Scan for the cell matching the given text and deliver its [x, y] coordinate at center. 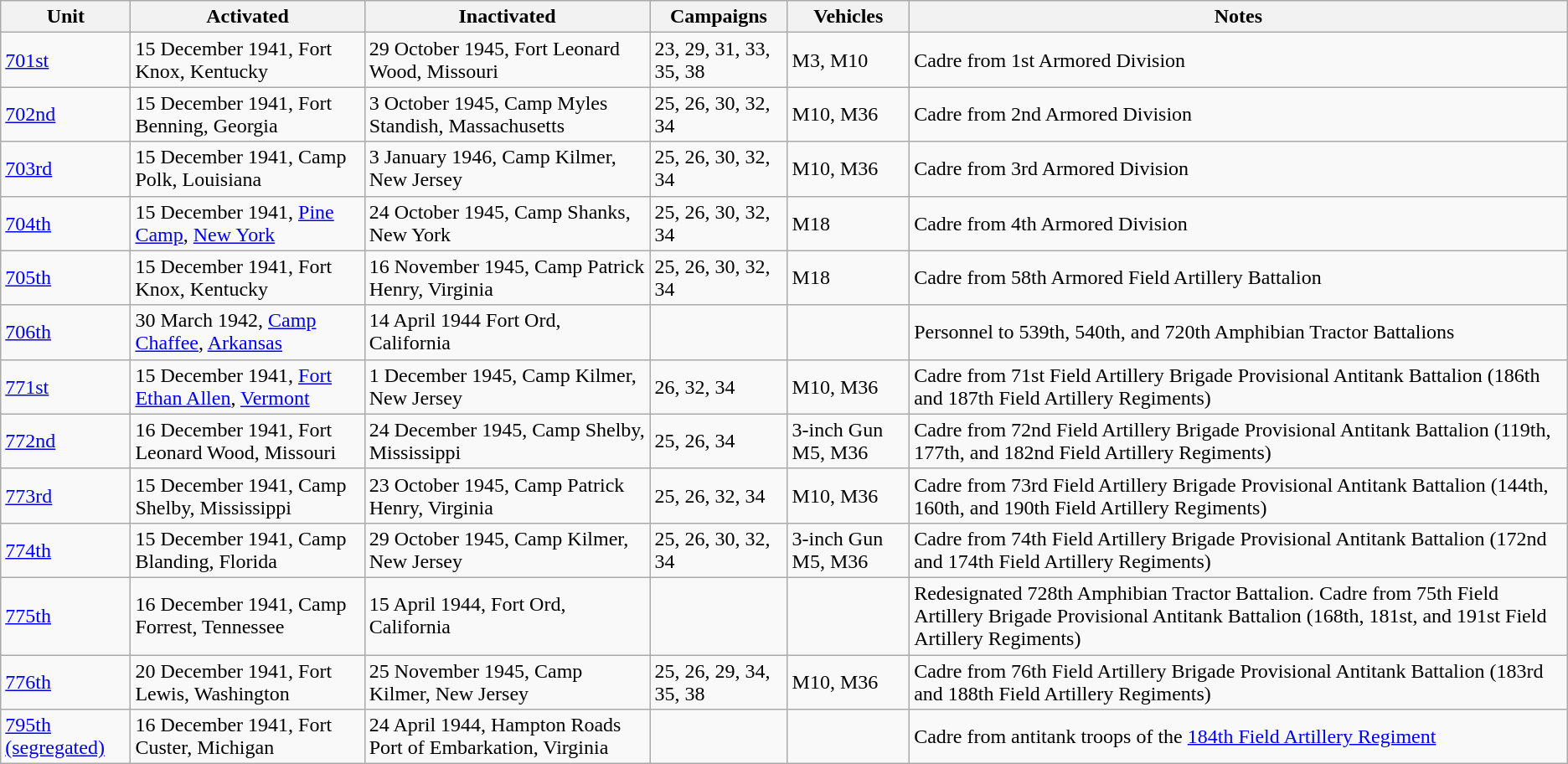
23, 29, 31, 33, 35, 38 [719, 60]
25, 26, 34 [719, 441]
Cadre from 73rd Field Artillery Brigade Provisional Antitank Battalion (144th, 160th, and 190th Field Artillery Regiments) [1239, 496]
Cadre from 76th Field Artillery Brigade Provisional Antitank Battalion (183rd and 188th Field Artillery Regiments) [1239, 682]
15 December 1941, Pine Camp, New York [248, 223]
Personnel to 539th, 540th, and 720th Amphibian Tractor Battalions [1239, 332]
Cadre from antitank troops of the 184th Field Artillery Regiment [1239, 737]
Campaigns [719, 17]
30 March 1942, Camp Chaffee, Arkansas [248, 332]
15 December 1941, Fort Benning, Georgia [248, 114]
14 April 1944 Fort Ord, California [508, 332]
M3, M10 [848, 60]
25, 26, 32, 34 [719, 496]
773rd [65, 496]
704th [65, 223]
Cadre from 2nd Armored Division [1239, 114]
16 December 1941, Fort Leonard Wood, Missouri [248, 441]
Inactivated [508, 17]
23 October 1945, Camp Patrick Henry, Virginia [508, 496]
Cadre from 58th Armored Field Artillery Battalion [1239, 278]
15 April 1944, Fort Ord, California [508, 616]
15 December 1941, Camp Polk, Louisiana [248, 169]
703rd [65, 169]
772nd [65, 441]
Cadre from 71st Field Artillery Brigade Provisional Antitank Battalion (186th and 187th Field Artillery Regiments) [1239, 387]
25 November 1945, Camp Kilmer, New Jersey [508, 682]
29 October 1945, Fort Leonard Wood, Missouri [508, 60]
Cadre from 1st Armored Division [1239, 60]
15 December 1941, Camp Shelby, Mississippi [248, 496]
702nd [65, 114]
24 April 1944, Hampton Roads Port of Embarkation, Virginia [508, 737]
Unit [65, 17]
16 December 1941, Camp Forrest, Tennessee [248, 616]
15 December 1941, Fort Ethan Allen, Vermont [248, 387]
24 December 1945, Camp Shelby, Mississippi [508, 441]
Cadre from 74th Field Artillery Brigade Provisional Antitank Battalion (172nd and 174th Field Artillery Regiments) [1239, 550]
3 October 1945, Camp Myles Standish, Massachusetts [508, 114]
771st [65, 387]
3 January 1946, Camp Kilmer, New Jersey [508, 169]
20 December 1941, Fort Lewis, Washington [248, 682]
16 November 1945, Camp Patrick Henry, Virginia [508, 278]
1 December 1945, Camp Kilmer, New Jersey [508, 387]
29 October 1945, Camp Kilmer, New Jersey [508, 550]
Activated [248, 17]
776th [65, 682]
Cadre from 3rd Armored Division [1239, 169]
795th (segregated) [65, 737]
701st [65, 60]
Vehicles [848, 17]
15 December 1941, Camp Blanding, Florida [248, 550]
24 October 1945, Camp Shanks, New York [508, 223]
775th [65, 616]
16 December 1941, Fort Custer, Michigan [248, 737]
705th [65, 278]
Cadre from 4th Armored Division [1239, 223]
26, 32, 34 [719, 387]
706th [65, 332]
774th [65, 550]
25, 26, 29, 34, 35, 38 [719, 682]
Notes [1239, 17]
Cadre from 72nd Field Artillery Brigade Provisional Antitank Battalion (119th, 177th, and 182nd Field Artillery Regiments) [1239, 441]
